Determine the (x, y) coordinate at the center of the cell enclosing the given text.  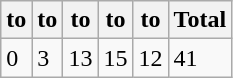
12 (150, 58)
3 (48, 58)
15 (116, 58)
13 (80, 58)
41 (200, 58)
Total (200, 20)
0 (16, 58)
